For the text-containing cell, return its midpoint in (X, Y) coordinate format. 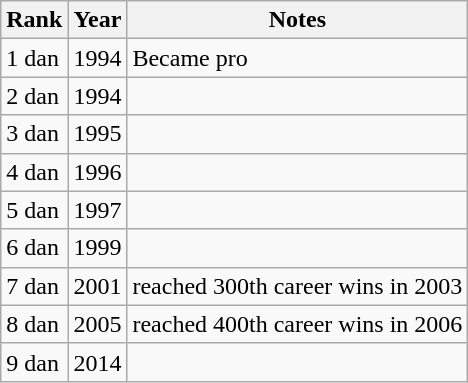
Rank (34, 20)
2014 (98, 362)
9 dan (34, 362)
8 dan (34, 324)
Notes (298, 20)
1 dan (34, 58)
6 dan (34, 248)
reached 300th career wins in 2003 (298, 286)
reached 400th career wins in 2006 (298, 324)
Year (98, 20)
1997 (98, 210)
1999 (98, 248)
3 dan (34, 134)
7 dan (34, 286)
1995 (98, 134)
2005 (98, 324)
2001 (98, 286)
Became pro (298, 58)
1996 (98, 172)
4 dan (34, 172)
5 dan (34, 210)
2 dan (34, 96)
